Detect which cell encompasses the target text, then output its (X, Y) center coordinate. 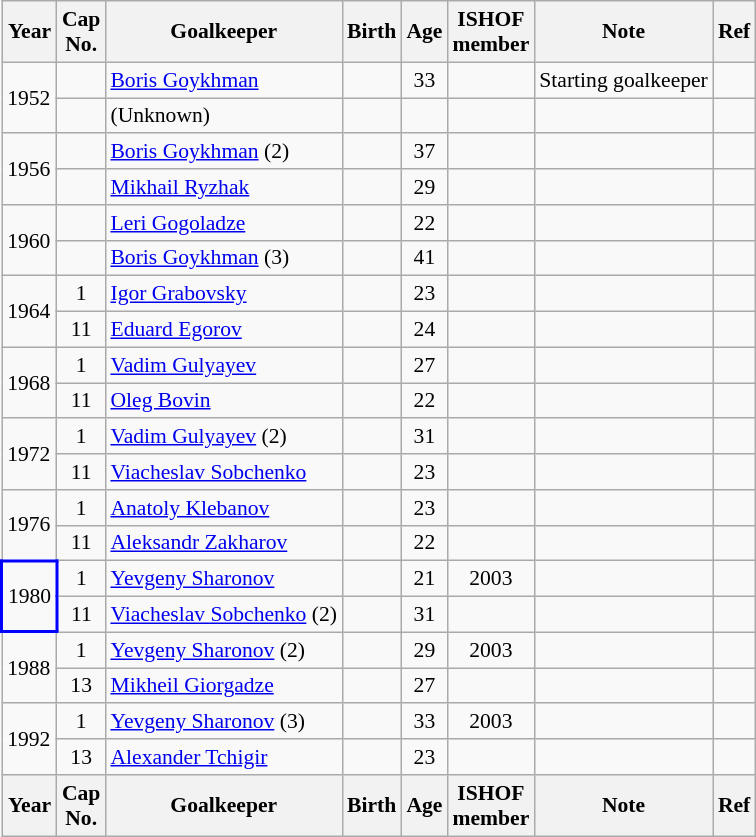
Igor Grabovsky (224, 294)
1988 (30, 668)
Yevgeny Sharonov (224, 579)
1976 (30, 526)
1952 (30, 98)
Vadim Gulyayev (2) (224, 437)
Leri Gogoladze (224, 223)
Boris Goykhman (2) (224, 152)
Eduard Egorov (224, 330)
Alexander Tchigir (224, 757)
Aleksandr Zakharov (224, 543)
1968 (30, 382)
Oleg Bovin (224, 401)
Mikhail Ryzhak (224, 187)
1964 (30, 312)
41 (424, 258)
Viacheslav Sobchenko (2) (224, 615)
1992 (30, 740)
Yevgeny Sharonov (3) (224, 722)
Viacheslav Sobchenko (224, 472)
1960 (30, 240)
24 (424, 330)
Boris Goykhman (3) (224, 258)
1972 (30, 454)
37 (424, 152)
1980 (30, 596)
(Unknown) (224, 116)
Boris Goykhman (224, 80)
Yevgeny Sharonov (2) (224, 650)
Mikheil Giorgadze (224, 686)
Anatoly Klebanov (224, 508)
1956 (30, 170)
Starting goalkeeper (624, 80)
Vadim Gulyayev (224, 365)
21 (424, 579)
